Capture the cell that displays the provided text and extract its (x, y) central coordinate. 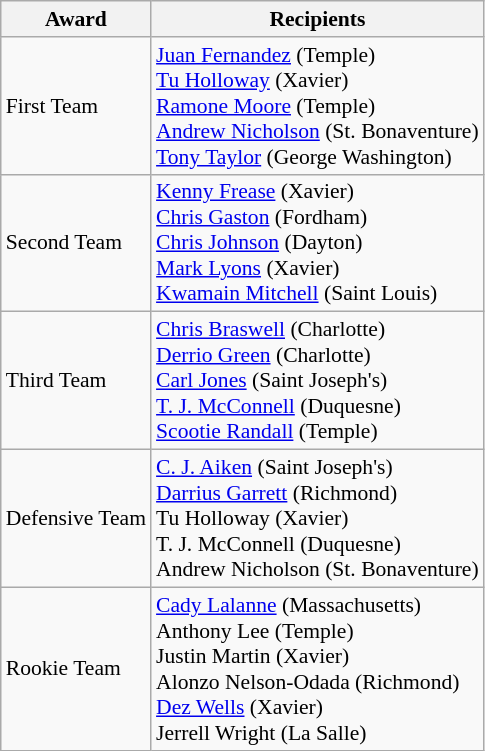
Kenny Frease (Xavier)Chris Gaston (Fordham)Chris Johnson (Dayton)Mark Lyons (Xavier)Kwamain Mitchell (Saint Louis) (318, 243)
Rookie Team (76, 668)
Third Team (76, 381)
Cady Lalanne (Massachusetts)Anthony Lee (Temple)Justin Martin (Xavier)Alonzo Nelson-Odada (Richmond)Dez Wells (Xavier)Jerrell Wright (La Salle) (318, 668)
Juan Fernandez (Temple)Tu Holloway (Xavier)Ramone Moore (Temple)Andrew Nicholson (St. Bonaventure)Tony Taylor (George Washington) (318, 106)
Defensive Team (76, 519)
C. J. Aiken (Saint Joseph's)Darrius Garrett (Richmond)Tu Holloway (Xavier)T. J. McConnell (Duquesne)Andrew Nicholson (St. Bonaventure) (318, 519)
Chris Braswell (Charlotte)Derrio Green (Charlotte)Carl Jones (Saint Joseph's)T. J. McConnell (Duquesne)Scootie Randall (Temple) (318, 381)
Recipients (318, 19)
First Team (76, 106)
Second Team (76, 243)
Award (76, 19)
